Determine the (X, Y) coordinate at the center of the cell enclosing the given text.  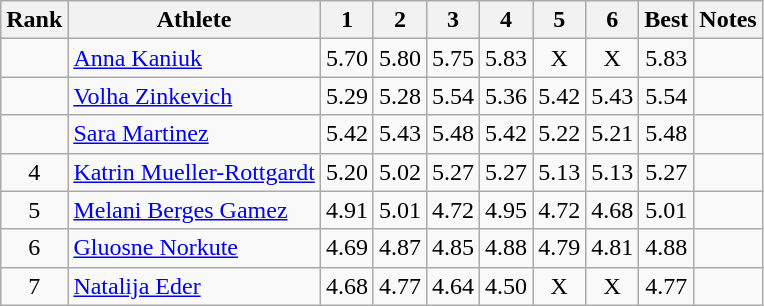
Sara Martinez (194, 134)
Rank (34, 20)
5.22 (560, 134)
Best (666, 20)
4.85 (452, 248)
Notes (728, 20)
4.95 (506, 210)
Katrin Mueller-Rottgardt (194, 172)
Volha Zinkevich (194, 96)
4.64 (452, 286)
Melani Berges Gamez (194, 210)
2 (400, 20)
5.21 (612, 134)
4.81 (612, 248)
4.50 (506, 286)
5.28 (400, 96)
4.91 (346, 210)
Gluosne Norkute (194, 248)
5.29 (346, 96)
5.75 (452, 58)
5.36 (506, 96)
4.79 (560, 248)
4.69 (346, 248)
5.20 (346, 172)
7 (34, 286)
5.80 (400, 58)
1 (346, 20)
Natalija Eder (194, 286)
5.02 (400, 172)
Anna Kaniuk (194, 58)
3 (452, 20)
4.87 (400, 248)
5.70 (346, 58)
Athlete (194, 20)
